Return [X, Y] of the center of cell containing provided text 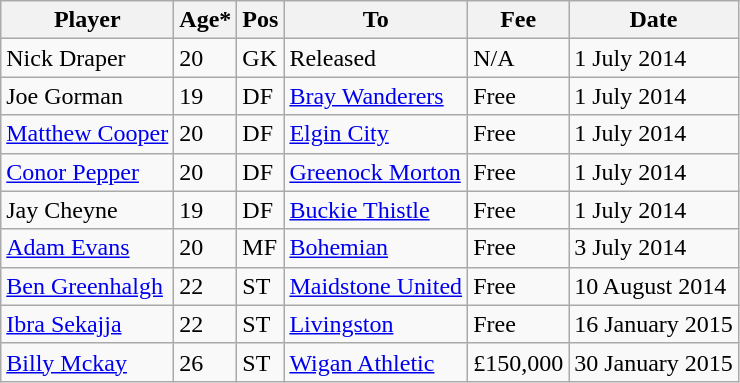
Fee [518, 20]
Adam Evans [88, 248]
Elgin City [376, 134]
Bray Wanderers [376, 96]
Ben Greenhalgh [88, 286]
Bohemian [376, 248]
Age* [206, 20]
Buckie Thistle [376, 210]
30 January 2015 [654, 362]
26 [206, 362]
Billy Mckay [88, 362]
To [376, 20]
10 August 2014 [654, 286]
3 July 2014 [654, 248]
N/A [518, 58]
Joe Gorman [88, 96]
Maidstone United [376, 286]
16 January 2015 [654, 324]
MF [260, 248]
Livingston [376, 324]
Player [88, 20]
Pos [260, 20]
Conor Pepper [88, 172]
Matthew Cooper [88, 134]
Date [654, 20]
£150,000 [518, 362]
Ibra Sekajja [88, 324]
Wigan Athletic [376, 362]
Greenock Morton [376, 172]
Nick Draper [88, 58]
GK [260, 58]
Released [376, 58]
Jay Cheyne [88, 210]
